Detect which cell encompasses the target text, then output its (X, Y) center coordinate. 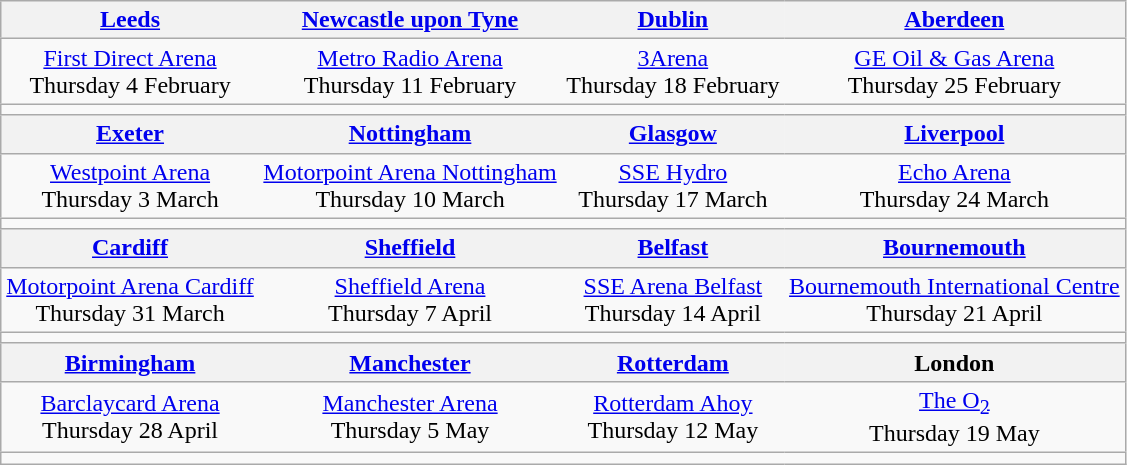
Echo ArenaThursday 24 March (954, 186)
Exeter (130, 134)
Manchester ArenaThursday 5 May (410, 416)
Belfast (672, 248)
SSE HydroThursday 17 March (672, 186)
Leeds (130, 20)
Motorpoint Arena CardiffThursday 31 March (130, 300)
Barclaycard ArenaThursday 28 April (130, 416)
Aberdeen (954, 20)
Rotterdam AhoyThursday 12 May (672, 416)
The O2Thursday 19 May (954, 416)
Cardiff (130, 248)
GE Oil & Gas ArenaThursday 25 February (954, 72)
Bournemouth International CentreThursday 21 April (954, 300)
Sheffield ArenaThursday 7 April (410, 300)
Westpoint ArenaThursday 3 March (130, 186)
Bournemouth (954, 248)
Liverpool (954, 134)
SSE Arena BelfastThursday 14 April (672, 300)
Metro Radio ArenaThursday 11 February (410, 72)
First Direct ArenaThursday 4 February (130, 72)
3ArenaThursday 18 February (672, 72)
Motorpoint Arena NottinghamThursday 10 March (410, 186)
Manchester (410, 362)
Sheffield (410, 248)
London (954, 362)
Dublin (672, 20)
Glasgow (672, 134)
Nottingham (410, 134)
Birmingham (130, 362)
Rotterdam (672, 362)
Newcastle upon Tyne (410, 20)
